Determine the (X, Y) coordinate at the center of the cell enclosing the given text.  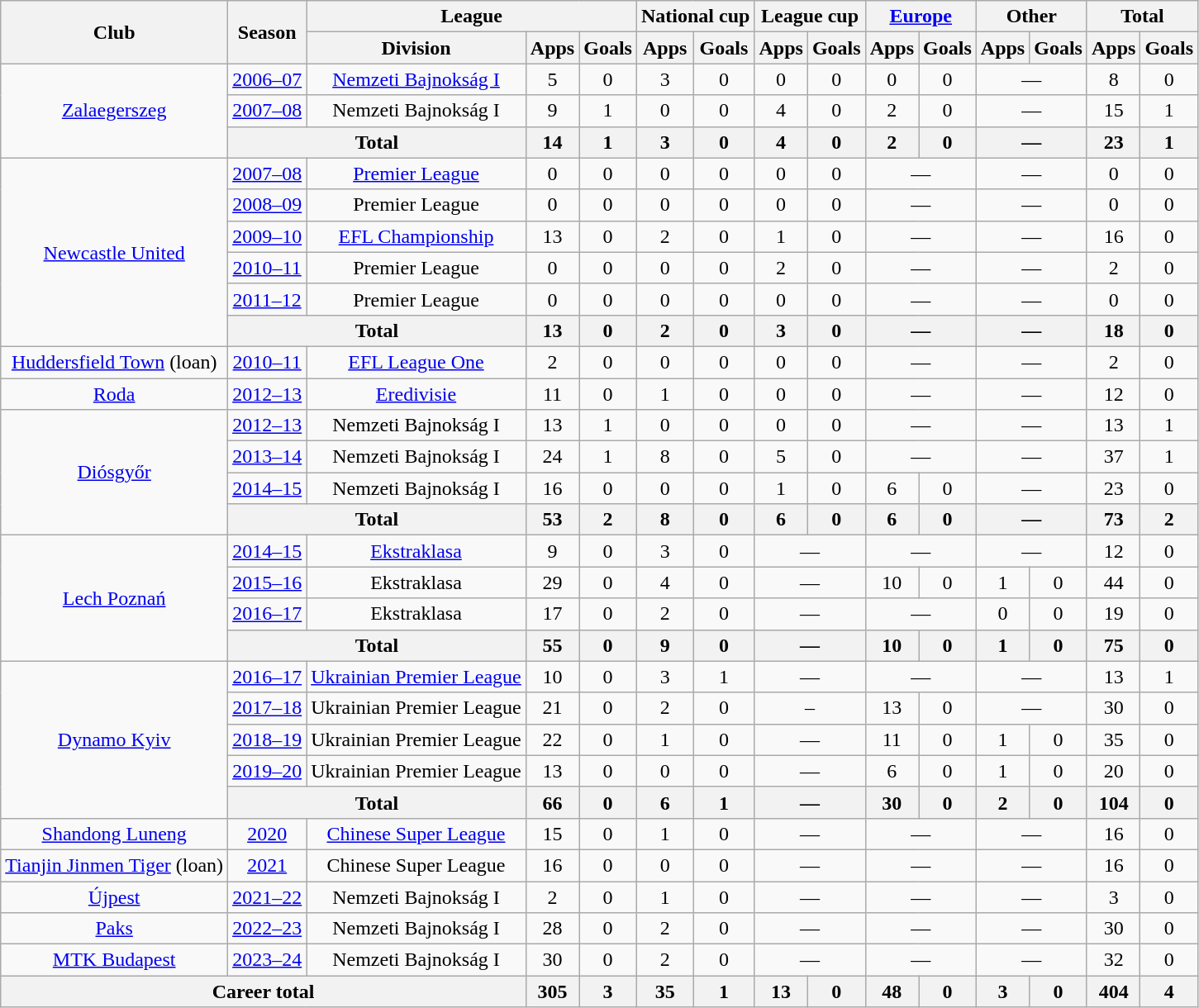
29 (552, 582)
2021–22 (268, 896)
– (810, 708)
2017–18 (268, 708)
24 (552, 457)
Newcastle United (114, 252)
66 (552, 802)
2021 (268, 865)
EFL League One (416, 362)
19 (1113, 614)
Eredivisie (416, 394)
2013–14 (268, 457)
2015–16 (268, 582)
75 (1113, 645)
18 (1113, 330)
Season (268, 32)
2023–24 (268, 960)
Club (114, 32)
League (472, 17)
305 (552, 991)
2008–09 (268, 205)
Europe (921, 17)
Career total (264, 991)
2006–07 (268, 79)
104 (1113, 802)
2022–23 (268, 929)
League cup (810, 17)
2019–20 (268, 771)
2009–10 (268, 236)
32 (1113, 960)
55 (552, 645)
Roda (114, 394)
17 (552, 614)
Shandong Luneng (114, 834)
National cup (695, 17)
Zalaegerszeg (114, 111)
37 (1113, 457)
Paks (114, 929)
20 (1113, 771)
Huddersfield Town (loan) (114, 362)
2020 (268, 834)
MTK Budapest (114, 960)
44 (1113, 582)
22 (552, 739)
Division (416, 48)
14 (552, 142)
73 (1113, 520)
EFL Championship (416, 236)
Diósgyőr (114, 473)
21 (552, 708)
Újpest (114, 896)
53 (552, 520)
Other (1031, 17)
28 (552, 929)
Dynamo Kyiv (114, 739)
404 (1113, 991)
Lech Poznań (114, 598)
48 (892, 991)
Tianjin Jinmen Tiger (loan) (114, 865)
2018–19 (268, 739)
2011–12 (268, 299)
